For the text-containing cell, return its midpoint in [x, y] coordinate format. 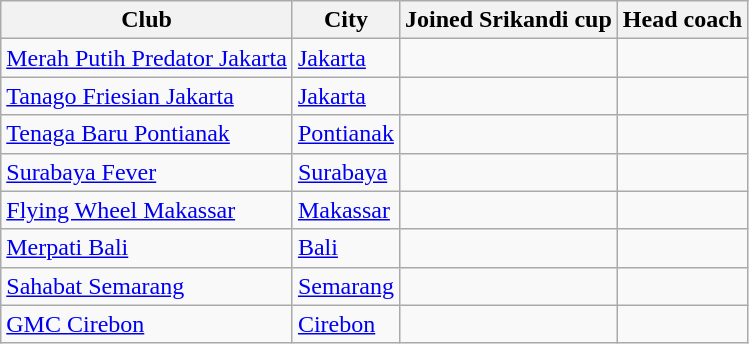
Flying Wheel Makassar [147, 210]
Tenaga Baru Pontianak [147, 134]
Merah Putih Predator Jakarta [147, 58]
Club [147, 20]
Tanago Friesian Jakarta [147, 96]
Bali [346, 248]
Semarang [346, 286]
Merpati Bali [147, 248]
Sahabat Semarang [147, 286]
Joined Srikandi cup [508, 20]
Head coach [682, 20]
Makassar [346, 210]
GMC Cirebon [147, 324]
Pontianak [346, 134]
Cirebon [346, 324]
Surabaya [346, 172]
Surabaya Fever [147, 172]
City [346, 20]
